Determine the [x, y] coordinate at the center of the cell enclosing the given text.  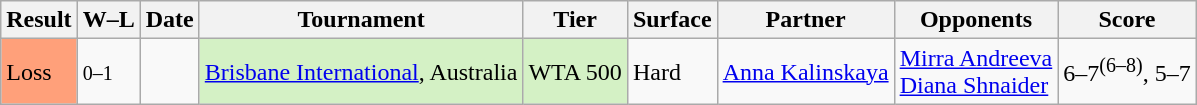
Brisbane International, Australia [361, 72]
Surface [672, 20]
Hard [672, 72]
WTA 500 [575, 72]
Score [1127, 20]
Opponents [976, 20]
6–7(6–8), 5–7 [1127, 72]
0–1 [108, 72]
W–L [108, 20]
Tournament [361, 20]
Result [39, 20]
Date [170, 20]
Tier [575, 20]
Loss [39, 72]
Mirra Andreeva Diana Shnaider [976, 72]
Partner [806, 20]
Anna Kalinskaya [806, 72]
